Output the (x, y) coordinate of the center of the cell containing the given text.  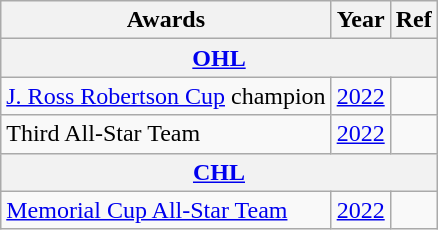
OHL (219, 58)
Ref (414, 20)
Memorial Cup All-Star Team (166, 210)
Awards (166, 20)
Third All-Star Team (166, 134)
CHL (219, 172)
J. Ross Robertson Cup champion (166, 96)
Year (360, 20)
